Locate the cell with the specified text and output its [X, Y] center coordinate. 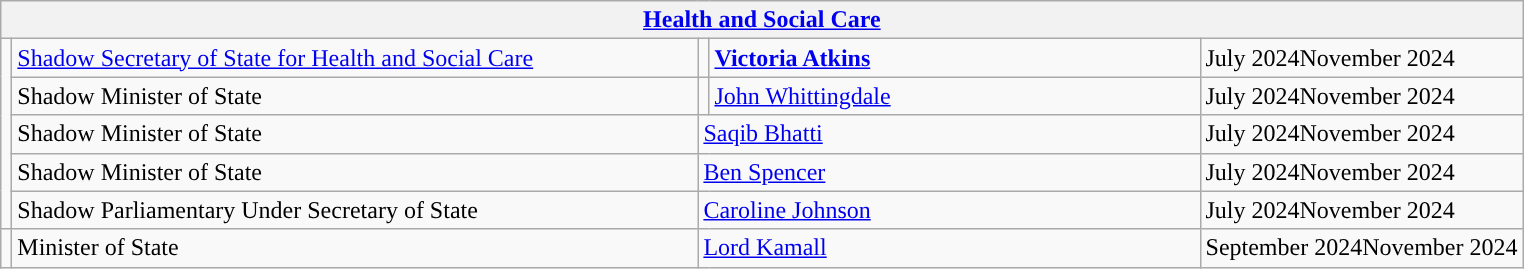
Saqib Bhatti [949, 134]
Caroline Johnson [949, 210]
John Whittingdale [954, 96]
Ben Spencer [949, 172]
Shadow Secretary of State for Health and Social Care [355, 58]
Lord Kamall [949, 248]
Minister of State [355, 248]
Victoria Atkins [954, 58]
September 2024November 2024 [1362, 248]
Shadow Parliamentary Under Secretary of State [355, 210]
Health and Social Care [762, 20]
